Return (x, y) of the center of cell containing provided text 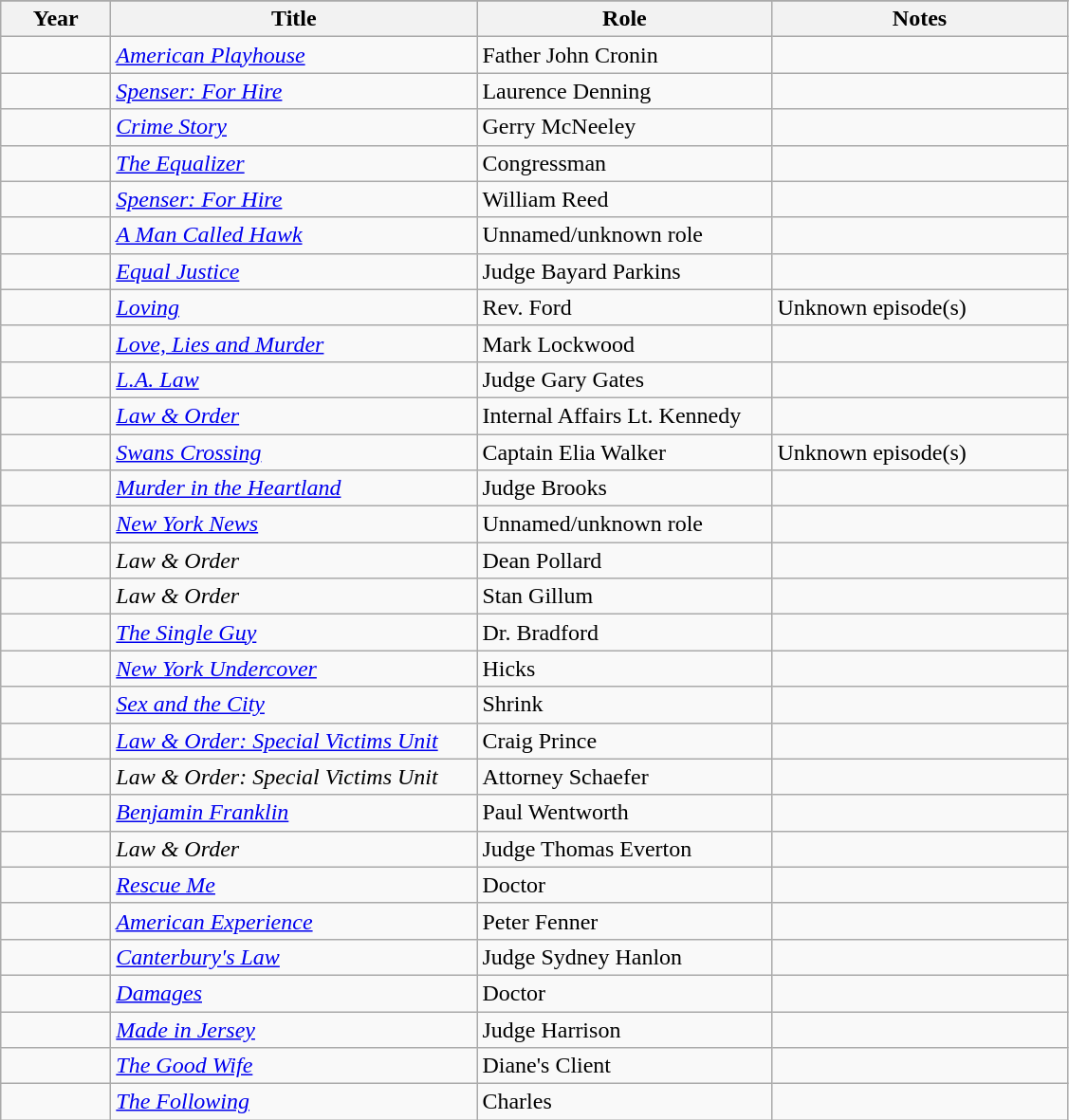
Benjamin Franklin (294, 813)
Judge Sydney Hanlon (624, 957)
American Experience (294, 921)
Stan Gillum (624, 597)
Equal Justice (294, 271)
Year (56, 19)
Judge Harrison (624, 1029)
Judge Brooks (624, 488)
Love, Lies and Murder (294, 343)
Title (294, 19)
Mark Lockwood (624, 343)
Judge Thomas Everton (624, 849)
Loving (294, 307)
The Good Wife (294, 1066)
Canterbury's Law (294, 957)
Judge Gary Gates (624, 379)
Peter Fenner (624, 921)
Murder in the Heartland (294, 488)
Rev. Ford (624, 307)
New York News (294, 524)
The Equalizer (294, 163)
Attorney Schaefer (624, 777)
Paul Wentworth (624, 813)
Diane's Client (624, 1066)
Captain Elia Walker (624, 452)
Made in Jersey (294, 1029)
Crime Story (294, 127)
Judge Bayard Parkins (624, 271)
New York Undercover (294, 669)
William Reed (624, 199)
Craig Prince (624, 741)
Father John Cronin (624, 55)
Sex and the City (294, 705)
Notes (920, 19)
Swans Crossing (294, 452)
Dean Pollard (624, 560)
Internal Affairs Lt. Kennedy (624, 415)
The Single Guy (294, 633)
Laurence Denning (624, 91)
A Man Called Hawk (294, 235)
Hicks (624, 669)
Role (624, 19)
Rescue Me (294, 885)
Shrink (624, 705)
Charles (624, 1102)
American Playhouse (294, 55)
Damages (294, 993)
Gerry McNeeley (624, 127)
Congressman (624, 163)
L.A. Law (294, 379)
The Following (294, 1102)
Dr. Bradford (624, 633)
